Scan for the cell matching the given text and deliver its [x, y] coordinate at center. 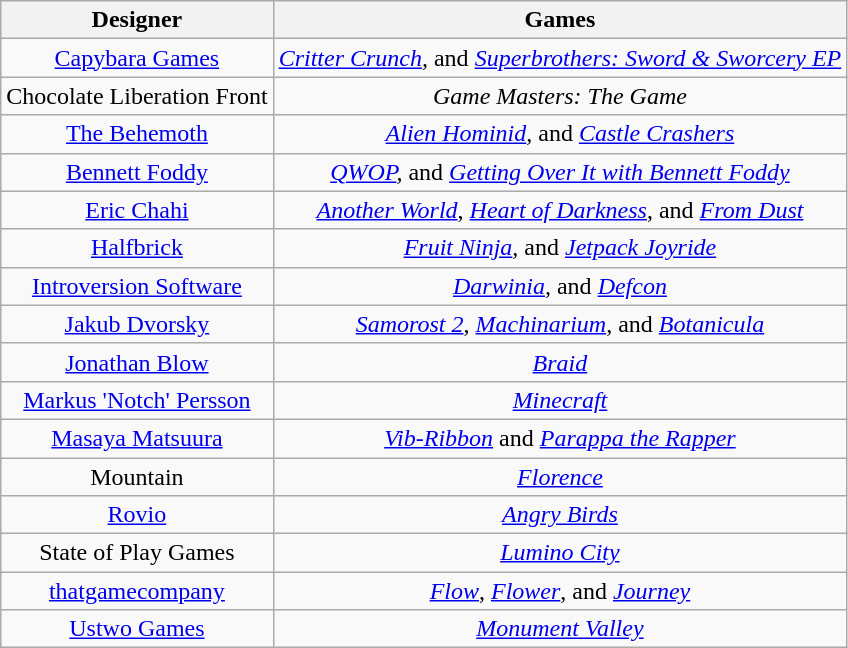
Angry Birds [560, 515]
Monument Valley [560, 629]
thatgamecompany [137, 591]
Bennett Foddy [137, 172]
Game Masters: The Game [560, 96]
Lumino City [560, 553]
Capybara Games [137, 58]
State of Play Games [137, 553]
Fruit Ninja, and Jetpack Joyride [560, 248]
Vib-Ribbon and Parappa the Rapper [560, 438]
Braid [560, 362]
Masaya Matsuura [137, 438]
Alien Hominid, and Castle Crashers [560, 134]
Jakub Dvorsky [137, 324]
Minecraft [560, 400]
Rovio [137, 515]
Games [560, 20]
Samorost 2, Machinarium, and Botanicula [560, 324]
The Behemoth [137, 134]
Introversion Software [137, 286]
Designer [137, 20]
Florence [560, 477]
Markus 'Notch' Persson [137, 400]
Halfbrick [137, 248]
Critter Crunch, and Superbrothers: Sword & Sworcery EP [560, 58]
Ustwo Games [137, 629]
QWOP, and Getting Over It with Bennett Foddy [560, 172]
Chocolate Liberation Front [137, 96]
Darwinia, and Defcon [560, 286]
Flow, Flower, and Journey [560, 591]
Another World, Heart of Darkness, and From Dust [560, 210]
Jonathan Blow [137, 362]
Eric Chahi [137, 210]
Mountain [137, 477]
